Detect which cell encompasses the target text, then output its (x, y) center coordinate. 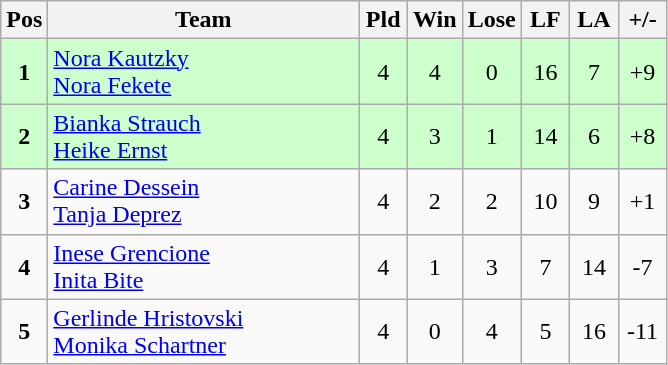
Pos (24, 20)
Team (204, 20)
+8 (642, 136)
Inese Grencione Inita Bite (204, 266)
LA (594, 20)
Bianka Strauch Heike Ernst (204, 136)
+9 (642, 72)
Pld (384, 20)
Carine Dessein Tanja Deprez (204, 202)
+/- (642, 20)
10 (546, 202)
-11 (642, 332)
9 (594, 202)
Lose (492, 20)
6 (594, 136)
Win (434, 20)
-7 (642, 266)
LF (546, 20)
Nora Kautzky Nora Fekete (204, 72)
+1 (642, 202)
Gerlinde Hristovski Monika Schartner (204, 332)
